From the cell containing the given text, extract its center point as [X, Y] coordinate. 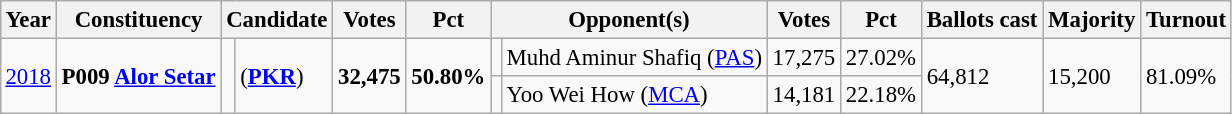
17,275 [804, 57]
32,475 [370, 76]
Constituency [138, 20]
15,200 [1092, 76]
50.80% [448, 76]
64,812 [982, 76]
Ballots cast [982, 20]
22.18% [882, 95]
27.02% [882, 57]
Majority [1092, 20]
Year [28, 20]
2018 [28, 76]
(PKR) [284, 76]
P009 Alor Setar [138, 76]
Yoo Wei How (MCA) [634, 95]
Muhd Aminur Shafiq (PAS) [634, 57]
14,181 [804, 95]
81.09% [1186, 76]
Turnout [1186, 20]
Candidate [277, 20]
Opponent(s) [630, 20]
